Search for the cell housing the specified text and yield its (X, Y) center coordinate. 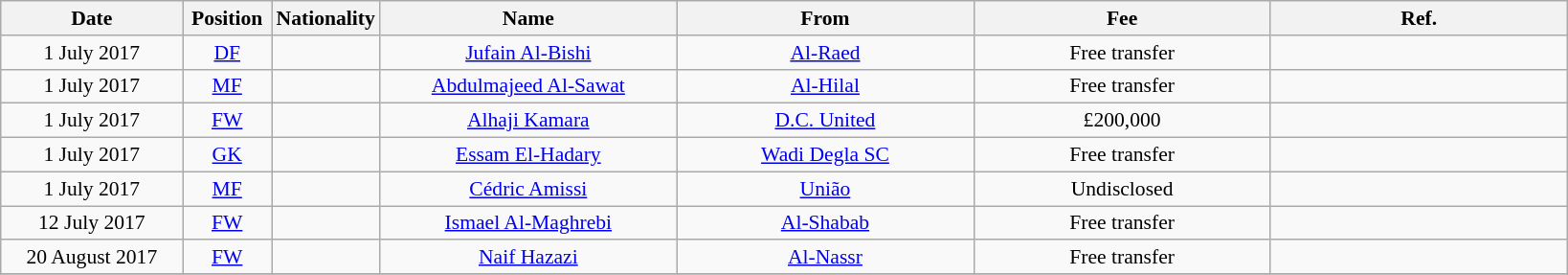
£200,000 (1122, 121)
D.C. United (825, 121)
Position (228, 18)
Essam El-Hadary (528, 155)
12 July 2017 (92, 223)
Date (92, 18)
Al-Shabab (825, 223)
Nationality (325, 18)
20 August 2017 (92, 258)
Wadi Degla SC (825, 155)
Undisclosed (1122, 189)
Ismael Al-Maghrebi (528, 223)
From (825, 18)
Al-Hilal (825, 86)
DF (228, 53)
GK (228, 155)
Naif Hazazi (528, 258)
União (825, 189)
Jufain Al-Bishi (528, 53)
Ref. (1419, 18)
Alhaji Kamara (528, 121)
Fee (1122, 18)
Abdulmajeed Al-Sawat (528, 86)
Al-Raed (825, 53)
Cédric Amissi (528, 189)
Name (528, 18)
Al-Nassr (825, 258)
